Output the (x, y) coordinate of the center of the cell containing the given text.  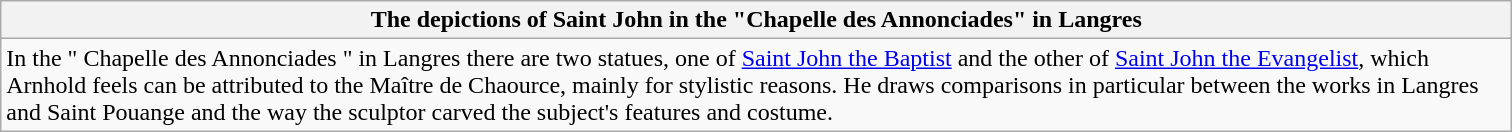
The depictions of Saint John in the "Chapelle des Annonciades" in Langres (756, 20)
